From the cell containing the given text, extract its center point as (X, Y) coordinate. 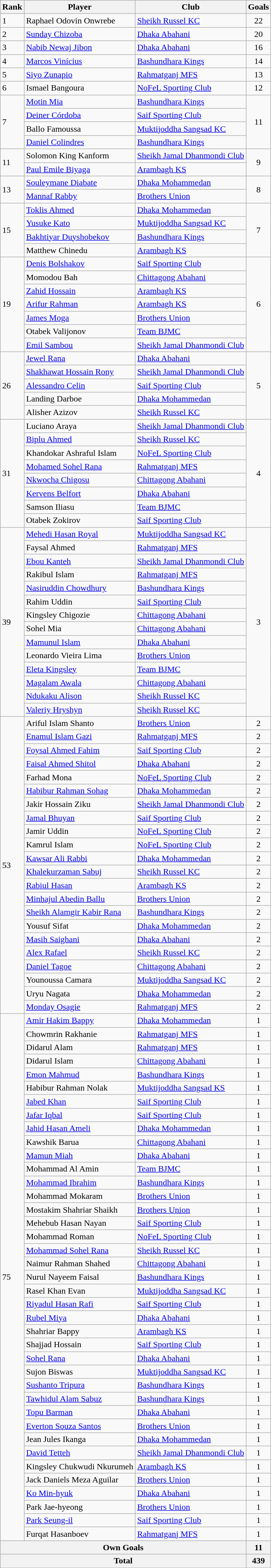
Shajjad Hossain (80, 1345)
Emil Sambou (80, 345)
Magalam Awala (80, 683)
Shahriar Bappy (80, 1331)
Jack Daniels Meza Aguilar (80, 1480)
19 (12, 304)
Yusuke Kato (80, 223)
Ariful Islam Shanto (80, 723)
Eleta Kingsley (80, 669)
Tawhidul Alam Sabuz (80, 1399)
Ko Min-hyuk (80, 1493)
Alex Rafael (80, 953)
Sheikh Alamgir Kabir Rana (80, 912)
Nkwocha Chigosu (80, 480)
Sujon Biswas (80, 1372)
Rasel Khan Evan (80, 1291)
Jakir Hossain Ziku (80, 804)
Luciano Araya (80, 426)
Minhajul Abedin Ballu (80, 899)
Rubel Miya (80, 1318)
9 (259, 162)
Mehebub Hasan Nayan (80, 1223)
439 (259, 1561)
Park Jae-hyeong (80, 1507)
Rahim Uddin (80, 602)
31 (12, 473)
Habibur Rahman Nolak (80, 1088)
Chowmrin Rakhanie (80, 1034)
Daniel Tagoe (80, 966)
22 (259, 21)
Player (80, 7)
Faisal Ahmed Shitol (80, 764)
Own Goals (123, 1547)
14 (259, 61)
Deiner Córdoba (80, 115)
Everton Souza Santos (80, 1426)
Mostakim Shahriar Shaikh (80, 1209)
Kawshik Barua (80, 1142)
Muktijoddha Sangsad KS (191, 1088)
Ebou Kanteh (80, 561)
James Moga (80, 318)
16 (259, 48)
Otabek Zokirov (80, 520)
Denis Bolshakov (80, 264)
Total (123, 1561)
Sohel Mia (80, 629)
Club (191, 7)
Jamir Uddin (80, 831)
Mohammad Roman (80, 1236)
Bakhtiyar Duyshobekov (80, 237)
Rabiul Hasan (80, 885)
26 (12, 385)
Enamul Islam Gazi (80, 737)
Biplu Ahmed (80, 439)
Yousuf Sifat (80, 926)
Mannaf Rabby (80, 196)
Didarul Islam (80, 1061)
Siyo Zunapio (80, 75)
Daniel Colindres (80, 142)
Kervens Belfort (80, 493)
Toklis Ahmed (80, 210)
Park Seung-il (80, 1520)
Mohammad Mokaram (80, 1196)
Arifur Rahman (80, 304)
Jahid Hasan Ameli (80, 1129)
Didarul Alam (80, 1048)
Amir Hakim Bappy (80, 1020)
Uryu Nagata (80, 993)
Riyadul Hasan Rafi (80, 1304)
Kawsar Ali Rabbi (80, 858)
Jamal Bhuyan (80, 818)
Kingsley Chigozie (80, 615)
Mehedi Hasan Royal (80, 534)
Sohel Rana (80, 1358)
15 (12, 230)
Younoussa Camara (80, 980)
Nasiruddin Chowdhury (80, 588)
Khandokar Ashraful Islam (80, 453)
Shakhawat Hossain Rony (80, 372)
Jean Jules Ikanga (80, 1439)
Foysal Ahmed Fahim (80, 750)
Leonardo Vieira Lima (80, 656)
Furqat Hasanboev (80, 1534)
Matthew Chinedu (80, 250)
Momodou Bah (80, 277)
Ismael Bangoura (80, 88)
Mohamed Sohel Rana (80, 466)
Zahid Hossain (80, 291)
8 (259, 190)
Otabek Valijonov (80, 331)
Jafar Iqbal (80, 1115)
Habibur Rahman Sohag (80, 791)
Ballo Famoussa (80, 129)
Mohammad Sohel Rana (80, 1250)
53 (12, 865)
David Tetteh (80, 1453)
Kamrul Islam (80, 845)
Faysal Ahmed (80, 547)
Ndukaku Alison (80, 696)
Motin Mia (80, 102)
20 (259, 34)
Landing Darboe (80, 399)
Naimur Rahman Shahed (80, 1264)
Farhad Mona (80, 777)
Samson Iliasu (80, 507)
Alisher Azizov (80, 413)
Mamun Miah (80, 1155)
Mamunul Islam (80, 642)
Khalekurzaman Sabuj (80, 872)
75 (12, 1277)
Goals (259, 7)
Solomon King Kanform (80, 155)
Rank (12, 7)
Jabed Khan (80, 1102)
Topu Barman (80, 1412)
39 (12, 622)
Kingsley Chukwudi Nkurumeh (80, 1466)
Sunday Chizoba (80, 34)
Rakibul Islam (80, 574)
Nabib Newaj Jibon (80, 48)
Masih Saighani (80, 939)
12 (259, 88)
Marcos Vinícius (80, 61)
Valeriy Hryshyn (80, 710)
Nurul Nayeem Faisal (80, 1277)
Mohammad Al Amin (80, 1169)
Mohammad Ibrahim (80, 1182)
Sushanto Tripura (80, 1385)
Monday Osagie (80, 1007)
Jewel Rana (80, 358)
Raphael Odovin Onwrebe (80, 21)
Alessandro Celin (80, 385)
Souleymane Diabate (80, 183)
Emon Mahmud (80, 1075)
Paul Emile Biyaga (80, 169)
